Return the (X, Y) coordinate for the center point of the cell that contains the specified text.  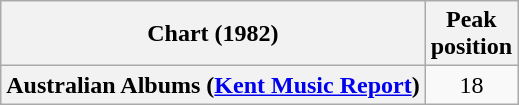
Australian Albums (Kent Music Report) (213, 85)
Peakposition (471, 34)
Chart (1982) (213, 34)
18 (471, 85)
